Scan for the cell matching the given text and deliver its [x, y] coordinate at center. 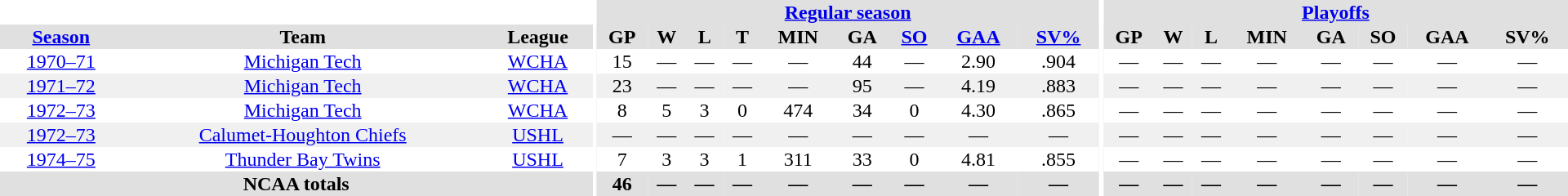
1970–71 [61, 61]
4.81 [978, 159]
4.19 [978, 86]
1 [742, 159]
.904 [1058, 61]
44 [862, 61]
33 [862, 159]
.883 [1058, 86]
5 [666, 110]
4.30 [978, 110]
Thunder Bay Twins [303, 159]
Playoffs [1336, 12]
1974–75 [61, 159]
League [538, 37]
Team [303, 37]
474 [798, 110]
311 [798, 159]
Regular season [848, 12]
T [742, 37]
.855 [1058, 159]
.865 [1058, 110]
46 [621, 184]
1971–72 [61, 86]
34 [862, 110]
2.90 [978, 61]
Calumet-Houghton Chiefs [303, 135]
15 [621, 61]
95 [862, 86]
7 [621, 159]
NCAA totals [296, 184]
8 [621, 110]
23 [621, 86]
Season [61, 37]
